Provide the [x, y] coordinate of the cell's center where the given text is located.  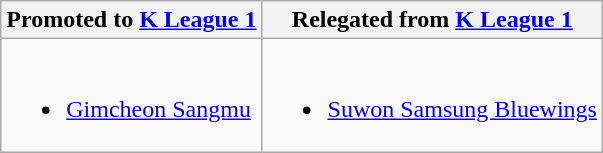
Promoted to K League 1 [132, 20]
Gimcheon Sangmu [132, 96]
Suwon Samsung Bluewings [432, 96]
Relegated from K League 1 [432, 20]
